Provide the [X, Y] coordinate of the cell's center where the given text is located.  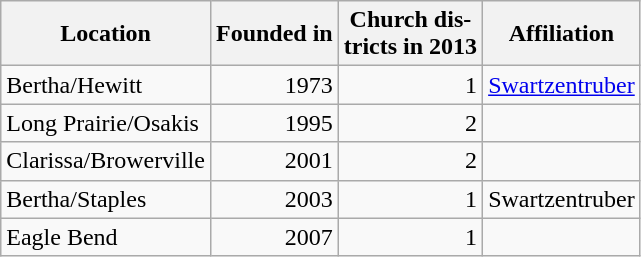
Bertha/Staples [106, 199]
2001 [274, 161]
Founded in [274, 34]
1973 [274, 85]
Eagle Bend [106, 237]
1995 [274, 123]
Church dis- tricts in 2013 [410, 34]
Clarissa/Browerville [106, 161]
2003 [274, 199]
Bertha/Hewitt [106, 85]
Affiliation [562, 34]
2007 [274, 237]
Long Prairie/Osakis [106, 123]
Location [106, 34]
